Capture the cell that displays the provided text and extract its [x, y] central coordinate. 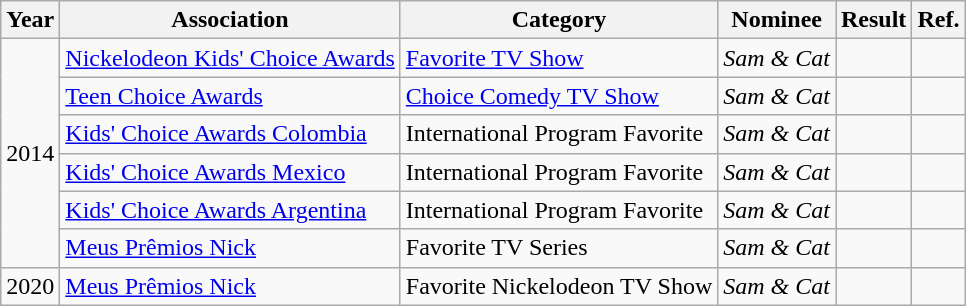
Nickelodeon Kids' Choice Awards [230, 58]
Association [230, 20]
Favorite TV Show [558, 58]
Kids' Choice Awards Argentina [230, 210]
Kids' Choice Awards Colombia [230, 134]
Year [30, 20]
Teen Choice Awards [230, 96]
Favorite Nickelodeon TV Show [558, 286]
Category [558, 20]
Kids' Choice Awards Mexico [230, 172]
Result [874, 20]
Favorite TV Series [558, 248]
Ref. [938, 20]
Choice Comedy TV Show [558, 96]
2014 [30, 153]
Nominee [777, 20]
2020 [30, 286]
